Pinpoint the cell where the given text exists, returning its [x, y] midpoint coordinate. 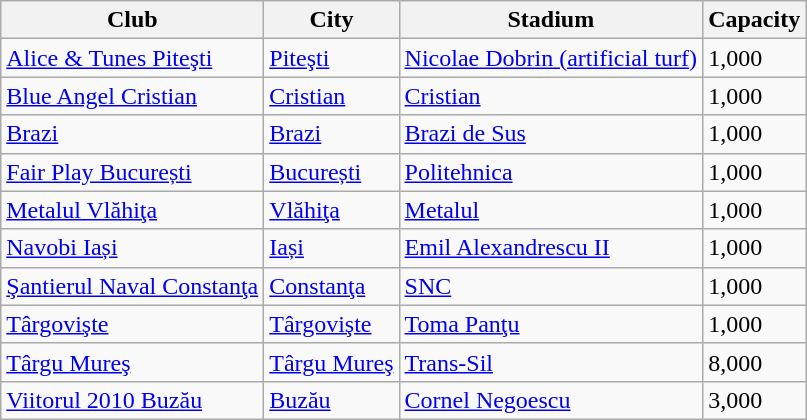
Buzău [332, 400]
Piteşti [332, 58]
Viitorul 2010 Buzău [132, 400]
Vlăhiţa [332, 210]
Şantierul Naval Constanţa [132, 286]
Club [132, 20]
Alice & Tunes Piteşti [132, 58]
Toma Panţu [551, 324]
Navobi Iași [132, 248]
Trans-Sil [551, 362]
Stadium [551, 20]
Fair Play București [132, 172]
Politehnica [551, 172]
București [332, 172]
Capacity [754, 20]
Nicolae Dobrin (artificial turf) [551, 58]
Metalul Vlăhiţa [132, 210]
Emil Alexandrescu II [551, 248]
Cornel Negoescu [551, 400]
Brazi de Sus [551, 134]
Constanţa [332, 286]
Metalul [551, 210]
8,000 [754, 362]
City [332, 20]
3,000 [754, 400]
Iași [332, 248]
Blue Angel Cristian [132, 96]
SNC [551, 286]
